Return the (x, y) coordinate for the center point of the cell that contains the specified text.  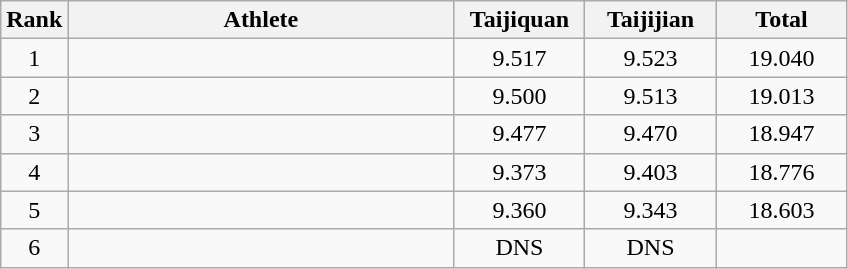
19.013 (782, 96)
9.513 (650, 96)
9.403 (650, 172)
6 (34, 248)
Taijijian (650, 20)
Athlete (261, 20)
9.360 (520, 210)
18.603 (782, 210)
9.523 (650, 58)
9.343 (650, 210)
9.517 (520, 58)
18.776 (782, 172)
Taijiquan (520, 20)
19.040 (782, 58)
9.500 (520, 96)
18.947 (782, 134)
1 (34, 58)
4 (34, 172)
Total (782, 20)
Rank (34, 20)
2 (34, 96)
9.373 (520, 172)
3 (34, 134)
9.470 (650, 134)
9.477 (520, 134)
5 (34, 210)
